From the cell containing the given text, extract its center point as [x, y] coordinate. 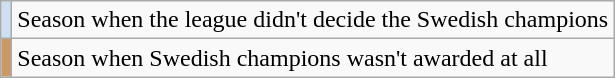
Season when Swedish champions wasn't awarded at all [313, 58]
Season when the league didn't decide the Swedish champions [313, 20]
